Scan for the cell matching the given text and deliver its [x, y] coordinate at center. 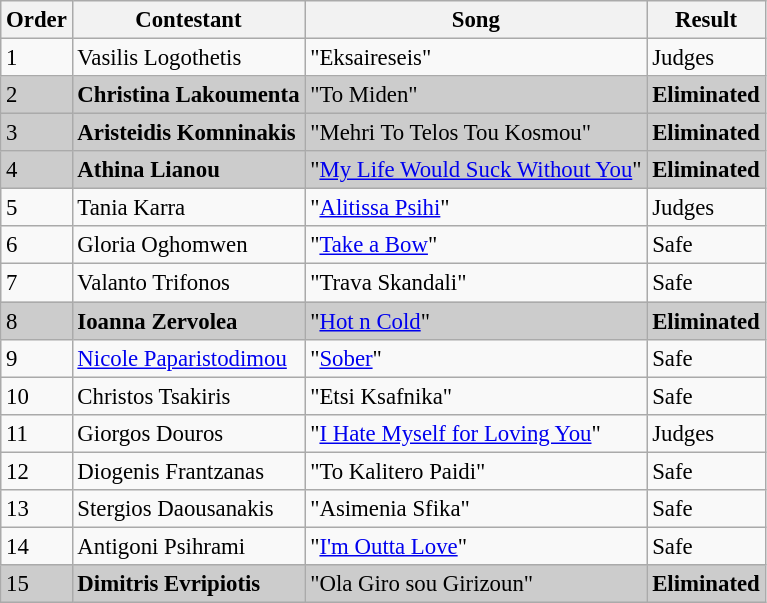
11 [36, 433]
Order [36, 20]
5 [36, 208]
Ioanna Zervolea [188, 321]
Gloria Oghomwen [188, 245]
2 [36, 95]
"Eksaireseis" [476, 58]
Christina Lakoumenta [188, 95]
Vasilis Logothetis [188, 58]
10 [36, 396]
"I Hate Myself for Loving You" [476, 433]
12 [36, 471]
Valanto Trifonos [188, 283]
"Alitissa Psihi" [476, 208]
3 [36, 133]
"Hot n Cold" [476, 321]
9 [36, 358]
"Ola Giro sou Girizoun" [476, 584]
Stergios Daousanakis [188, 509]
Christos Tsakiris [188, 396]
Aristeidis Komninakis [188, 133]
Antigoni Psihrami [188, 546]
8 [36, 321]
Athina Lianou [188, 170]
"I'm Outta Love" [476, 546]
"To Kalitero Paidi" [476, 471]
"Mehri To Telos Tou Kosmou" [476, 133]
4 [36, 170]
Giorgos Douros [188, 433]
1 [36, 58]
"Trava Skandali" [476, 283]
Song [476, 20]
Result [706, 20]
13 [36, 509]
Diogenis Frantzanas [188, 471]
Nicole Paparistodimou [188, 358]
"Take a Bow" [476, 245]
"Asimenia Sfika" [476, 509]
Contestant [188, 20]
"To Miden" [476, 95]
Dimitris Evripiotis [188, 584]
6 [36, 245]
Tania Karra [188, 208]
7 [36, 283]
"My Life Would Suck Without You" [476, 170]
14 [36, 546]
15 [36, 584]
"Sober" [476, 358]
"Etsi Ksafnika" [476, 396]
